Extract the [X, Y] coordinate from the center of the cell holding the provided text.  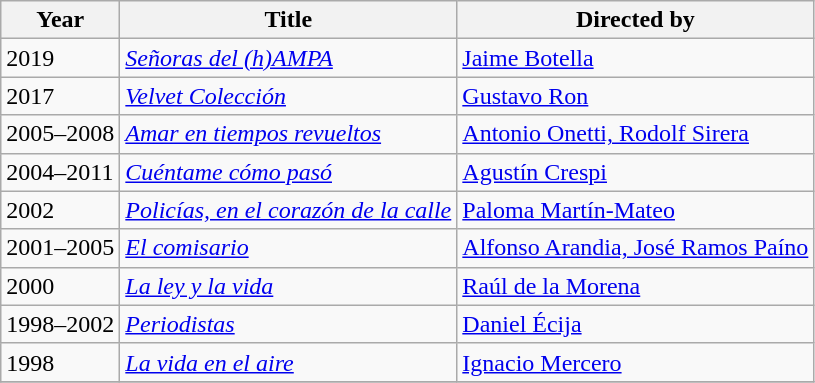
Amar en tiempos revueltos [288, 134]
Jaime Botella [636, 58]
Ignacio Mercero [636, 362]
2004–2011 [60, 172]
Year [60, 20]
Title [288, 20]
1998 [60, 362]
2019 [60, 58]
2001–2005 [60, 248]
Periodistas [288, 324]
El comisario [288, 248]
Velvet Colección [288, 96]
Cuéntame cómo pasó [288, 172]
Paloma Martín-Mateo [636, 210]
Gustavo Ron [636, 96]
Agustín Crespi [636, 172]
1998–2002 [60, 324]
La ley y la vida [288, 286]
Alfonso Arandia, José Ramos Paíno [636, 248]
Policías, en el corazón de la calle [288, 210]
Raúl de la Morena [636, 286]
Señoras del (h)AMPA [288, 58]
2002 [60, 210]
Antonio Onetti, Rodolf Sirera [636, 134]
2000 [60, 286]
La vida en el aire [288, 362]
2005–2008 [60, 134]
Daniel Écija [636, 324]
Directed by [636, 20]
2017 [60, 96]
